For the text-containing cell, return its midpoint in (X, Y) coordinate format. 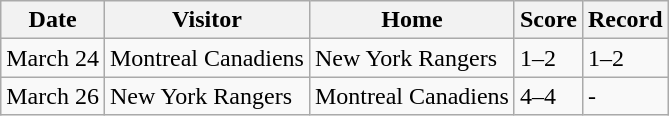
4–4 (548, 96)
Home (412, 20)
Visitor (206, 20)
Record (625, 20)
March 24 (53, 58)
- (625, 96)
Date (53, 20)
March 26 (53, 96)
Score (548, 20)
